Find where the given text appears and provide that cell's center as (x, y) coordinate. 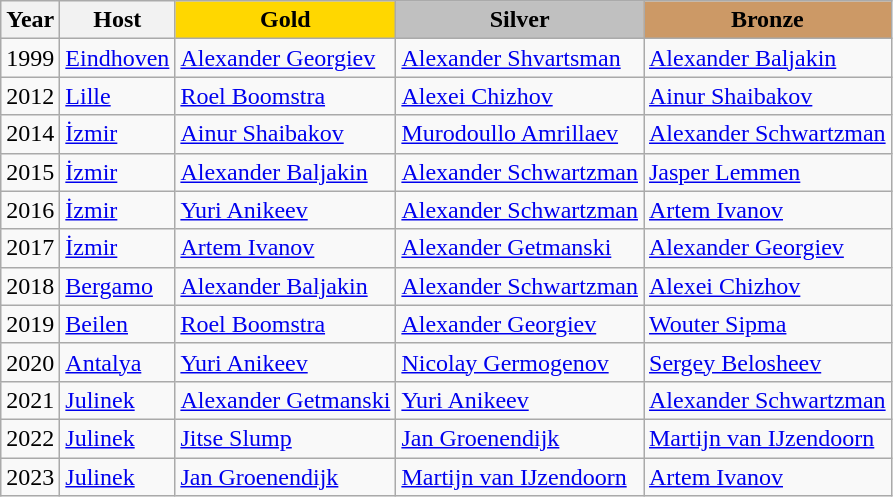
2017 (30, 248)
Bergamo (118, 286)
2016 (30, 210)
Lille (118, 96)
Alexander Shvartsman (520, 58)
Wouter Sipma (768, 324)
2018 (30, 286)
2021 (30, 400)
2012 (30, 96)
Jasper Lemmen (768, 172)
2014 (30, 134)
Silver (520, 20)
1999 (30, 58)
Gold (286, 20)
Jitse Slump (286, 438)
2023 (30, 477)
Antalya (118, 362)
Sergey Belosheev (768, 362)
Murodoullo Amrillaev (520, 134)
2022 (30, 438)
Eindhoven (118, 58)
Beilen (118, 324)
Bronze (768, 20)
2020 (30, 362)
Host (118, 20)
Year (30, 20)
Nicolay Germogenov (520, 362)
2015 (30, 172)
2019 (30, 324)
